For the text-containing cell, return its midpoint in (X, Y) coordinate format. 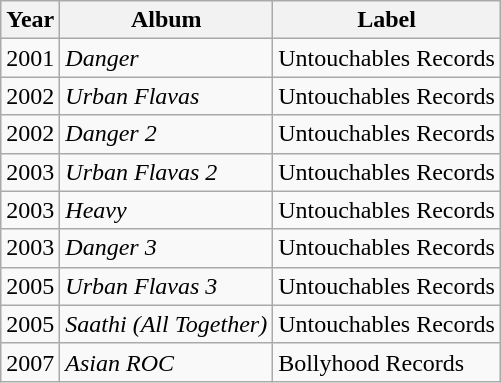
Label (387, 20)
2001 (30, 58)
Danger 3 (166, 248)
Urban Flavas 3 (166, 286)
Urban Flavas 2 (166, 172)
Danger (166, 58)
Album (166, 20)
Year (30, 20)
Heavy (166, 210)
Saathi (All Together) (166, 324)
Urban Flavas (166, 96)
2007 (30, 362)
Bollyhood Records (387, 362)
Asian ROC (166, 362)
Danger 2 (166, 134)
